From the cell containing the given text, extract its center point as [x, y] coordinate. 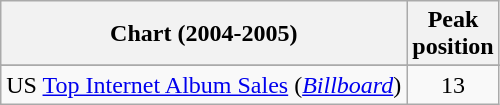
13 [453, 85]
US Top Internet Album Sales (Billboard) [204, 85]
Chart (2004-2005) [204, 34]
Peak position [453, 34]
